Identify which cell holds the provided text, then report its [X, Y] central coordinate. 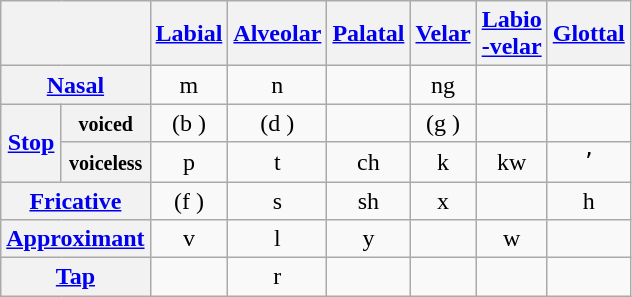
Tap [76, 277]
Labial [189, 34]
w [512, 239]
n [278, 85]
x [443, 201]
voiced [106, 123]
t [278, 162]
Palatal [368, 34]
ʼ [588, 162]
(f ) [189, 201]
v [189, 239]
Approximant [76, 239]
Glottal [588, 34]
Alveolar [278, 34]
(d ) [278, 123]
Velar [443, 34]
l [278, 239]
ch [368, 162]
r [278, 277]
m [189, 85]
ng [443, 85]
s [278, 201]
(b ) [189, 123]
Nasal [76, 85]
y [368, 239]
Fricative [76, 201]
sh [368, 201]
Stop [32, 143]
h [588, 201]
k [443, 162]
p [189, 162]
(g ) [443, 123]
voiceless [106, 162]
kw [512, 162]
Labio-velar [512, 34]
